Pinpoint the cell where the given text exists, returning its (x, y) midpoint coordinate. 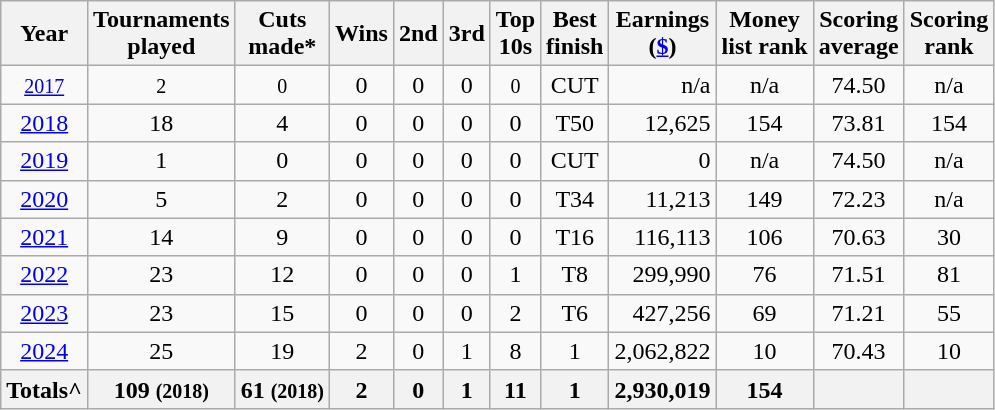
15 (282, 313)
Tournaments played (162, 34)
55 (949, 313)
2017 (44, 85)
2,062,822 (662, 351)
106 (764, 237)
Best finish (575, 34)
11 (515, 389)
T16 (575, 237)
T8 (575, 275)
Earnings($) (662, 34)
76 (764, 275)
12,625 (662, 123)
61 (2018) (282, 389)
2019 (44, 161)
72.23 (858, 199)
69 (764, 313)
Cuts made* (282, 34)
T6 (575, 313)
73.81 (858, 123)
9 (282, 237)
70.43 (858, 351)
116,113 (662, 237)
19 (282, 351)
299,990 (662, 275)
30 (949, 237)
Moneylist rank (764, 34)
11,213 (662, 199)
149 (764, 199)
71.51 (858, 275)
Wins (361, 34)
2021 (44, 237)
14 (162, 237)
427,256 (662, 313)
2023 (44, 313)
T34 (575, 199)
71.21 (858, 313)
18 (162, 123)
Totals^ (44, 389)
Scoring average (858, 34)
25 (162, 351)
Scoringrank (949, 34)
2nd (418, 34)
70.63 (858, 237)
2024 (44, 351)
Top 10s (515, 34)
81 (949, 275)
T50 (575, 123)
5 (162, 199)
2,930,019 (662, 389)
109 (2018) (162, 389)
8 (515, 351)
Year (44, 34)
2022 (44, 275)
2018 (44, 123)
12 (282, 275)
2020 (44, 199)
4 (282, 123)
3rd (466, 34)
